Extract the [x, y] coordinate from the center of the cell holding the provided text.  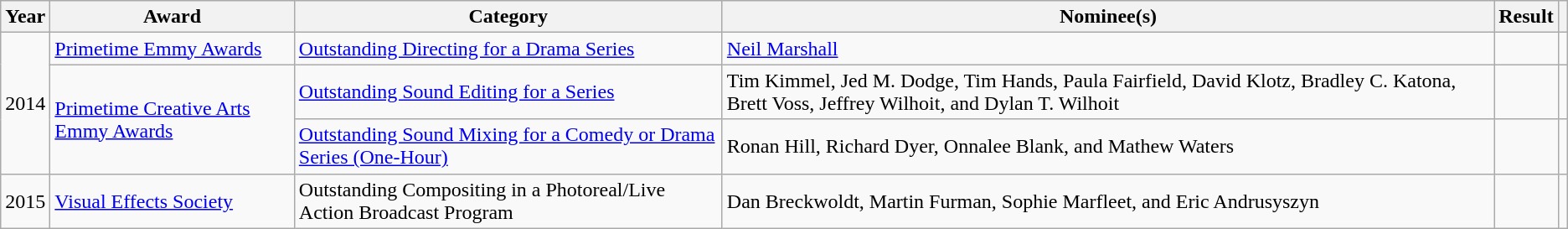
Ronan Hill, Richard Dyer, Onnalee Blank, and Mathew Waters [1107, 146]
Outstanding Compositing in a Photoreal/Live Action Broadcast Program [508, 201]
Neil Marshall [1107, 49]
Outstanding Directing for a Drama Series [508, 49]
Nominee(s) [1107, 17]
Award [173, 17]
Primetime Emmy Awards [173, 49]
Visual Effects Society [173, 201]
Primetime Creative Arts Emmy Awards [173, 119]
Tim Kimmel, Jed M. Dodge, Tim Hands, Paula Fairfield, David Klotz, Bradley C. Katona, Brett Voss, Jeffrey Wilhoit, and Dylan T. Wilhoit [1107, 92]
2015 [25, 201]
Dan Breckwoldt, Martin Furman, Sophie Marfleet, and Eric Andrusyszyn [1107, 201]
2014 [25, 103]
Outstanding Sound Mixing for a Comedy or Drama Series (One-Hour) [508, 146]
Year [25, 17]
Result [1526, 17]
Outstanding Sound Editing for a Series [508, 92]
Category [508, 17]
